Identify which cell holds the provided text, then report its [x, y] central coordinate. 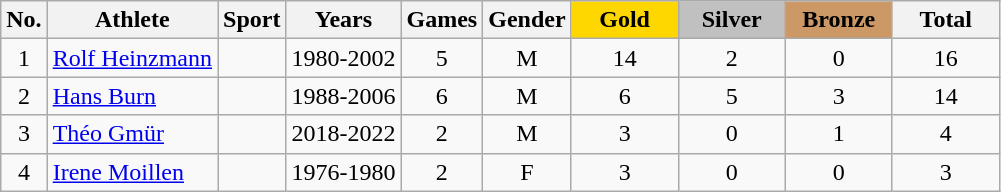
Years [344, 20]
F [527, 172]
Hans Burn [132, 96]
1980-2002 [344, 58]
Athlete [132, 20]
Sport [252, 20]
Total [946, 20]
2018-2022 [344, 134]
Games [442, 20]
1976-1980 [344, 172]
Gold [624, 20]
16 [946, 58]
Gender [527, 20]
Irene Moillen [132, 172]
Bronze [838, 20]
Rolf Heinzmann [132, 58]
Silver [732, 20]
No. [24, 20]
Théo Gmür [132, 134]
1988-2006 [344, 96]
